For the text-containing cell, return its midpoint in (x, y) coordinate format. 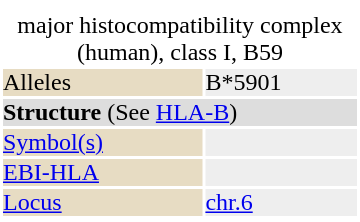
chr.6 (281, 202)
Alleles (102, 82)
Symbol(s) (102, 142)
major histocompatibility complex (human), class I, B59 (180, 39)
Locus (102, 202)
Structure (See HLA-B) (180, 112)
B*5901 (281, 82)
EBI-HLA (102, 172)
